Find where the given text appears and provide that cell's center as [X, Y] coordinate. 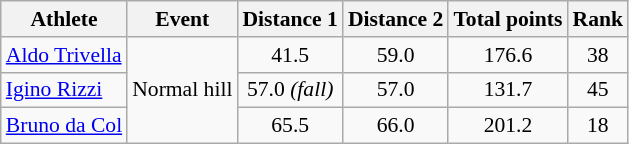
41.5 [290, 55]
57.0 [396, 90]
Distance 2 [396, 19]
Event [182, 19]
176.6 [508, 55]
Athlete [64, 19]
45 [598, 90]
Normal hill [182, 90]
57.0 (fall) [290, 90]
Rank [598, 19]
66.0 [396, 126]
131.7 [508, 90]
Distance 1 [290, 19]
201.2 [508, 126]
65.5 [290, 126]
Igino Rizzi [64, 90]
Aldo Trivella [64, 55]
18 [598, 126]
Total points [508, 19]
Bruno da Col [64, 126]
38 [598, 55]
59.0 [396, 55]
